Extract the (X, Y) coordinate from the center of the cell holding the provided text.  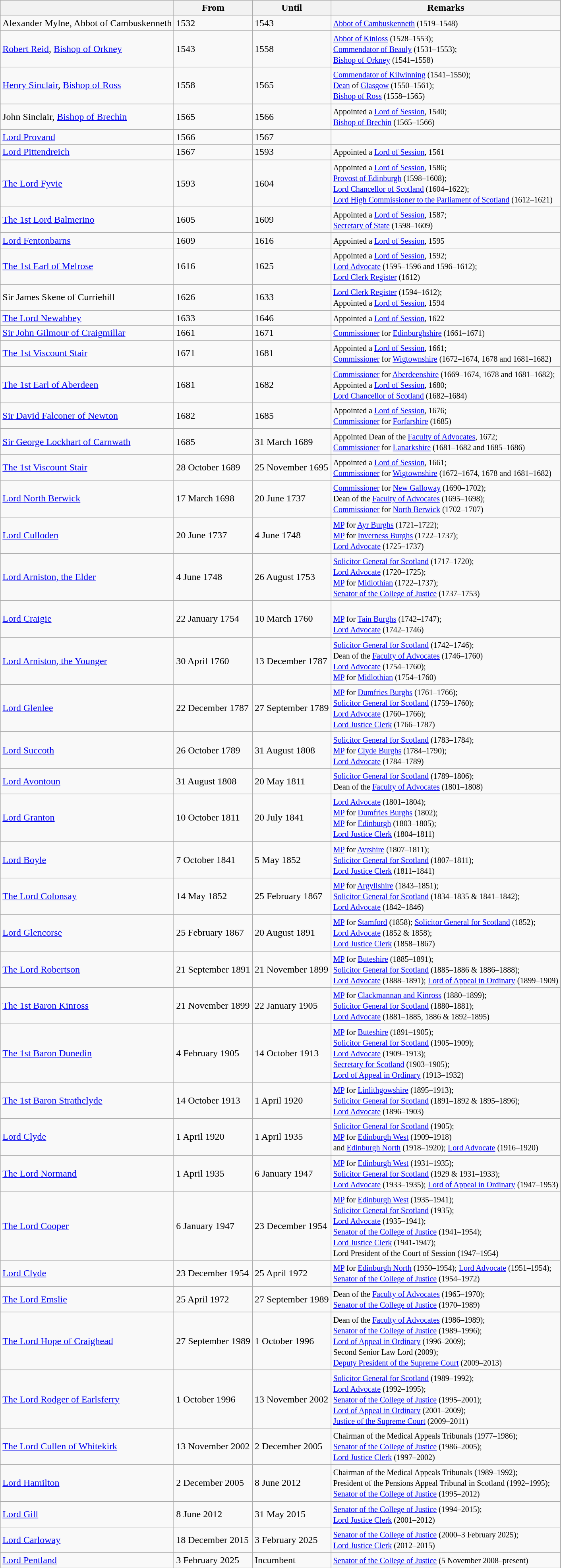
1604 (292, 183)
4 February 1905 (213, 1053)
28 October 1689 (213, 468)
MP for Tain Burghs (1742–1747); Lord Advocate (1742–1746) (446, 619)
MP for Clackmannan and Kinross (1880–1899); Solicitor General for Scotland (1880–1881); Lord Advocate (1881–1885, 1886 & 1892–1895) (446, 1006)
MP for Ayr Burghs (1721–1722); MP for Inverness Burghs (1722–1737); Lord Advocate (1725–1737) (446, 535)
MP for Ayrshire (1807–1811); Solicitor General for Scotland (1807–1811); Lord Justice Clerk (1811–1841) (446, 860)
26 August 1753 (292, 577)
Alexander Mylne, Abbot of Cambuskenneth (87, 23)
MP for Stamford (1858); Solicitor General for Scotland (1852); Lord Advocate (1852 & 1858); Lord Justice Clerk (1858–1867) (446, 933)
Appointed a Lord of Session, 1587; Secretary of State (1598–1609) (446, 220)
Senator of the College of Justice (1994–2015); Lord Justice Clerk (2001–2012) (446, 1514)
Senator of the College of Justice (5 November 2008–present) (446, 1560)
Lord Pittendreich (87, 152)
27 September 1789 (292, 708)
Lord Culloden (87, 535)
25 November 1695 (292, 468)
1532 (213, 23)
The Lord Newabbey (87, 318)
1625 (292, 266)
From (213, 8)
31 March 1689 (292, 441)
26 October 1789 (213, 750)
22 December 1787 (213, 708)
Lord Boyle (87, 860)
Abbot of Cambuskenneth (1519–1548) (446, 23)
Until (292, 8)
7 October 1841 (213, 860)
Abbot of Kinloss (1528–1553); Commendator of Beauly (1531–1553); Bishop of Orkney (1541–1558) (446, 49)
Solicitor General for Scotland (1905); MP for Edinburgh West (1909–1918) and Edinburgh North (1918–1920); Lord Advocate (1916–1920) (446, 1137)
Lord Succoth (87, 750)
Lord Arniston, the Elder (87, 577)
Senator of the College of Justice (2000–3 February 2025); Lord Justice Clerk (2012–2015) (446, 1540)
1661 (213, 333)
5 May 1852 (292, 860)
The 1st Earl of Aberdeen (87, 385)
Solicitor General for Scotland (1742–1746); Dean of the Faculty of Advocates (1746–1760) Lord Advocate (1754–1760); MP for Midlothian (1754–1760) (446, 661)
Commendator of Kilwinning (1541–1550); Dean of Glasgow (1550–1561); Bishop of Ross (1558–1565) (446, 85)
Appointed a Lord of Session, 1622 (446, 318)
MP for Linlithgowshire (1895–1913); Solicitor General for Scotland (1891–1892 & 1895–1896); Lord Advocate (1896–1903) (446, 1100)
Lord Fentonbarns (87, 240)
30 April 1760 (213, 661)
18 December 2015 (213, 1540)
The Lord Hope of Craighead (87, 1341)
The Lord Fyvie (87, 183)
Henry Sinclair, Bishop of Ross (87, 85)
The 1st Baron Kinross (87, 1006)
10 March 1760 (292, 619)
Lord Craigie (87, 619)
22 January 1905 (292, 1006)
Appointed a Lord of Session, 1676; Commissioner for Forfarshire (1685) (446, 416)
The Lord Rodger of Earlsferry (87, 1399)
The Lord Normand (87, 1173)
Solicitor General for Scotland (1783–1784); MP for Clyde Burghs (1784–1790); Lord Advocate (1784–1789) (446, 750)
Lord Carloway (87, 1540)
31 May 2015 (292, 1514)
Appointed a Lord of Session, 1561 (446, 152)
Lord Glencorse (87, 933)
The 1st Baron Strathclyde (87, 1100)
1626 (213, 297)
Lord Hamilton (87, 1483)
MP for Dumfries Burghs (1761–1766); Solicitor General for Scotland (1759–1760); Lord Advocate (1760–1766); Lord Justice Clerk (1766–1787) (446, 708)
The Lord Cooper (87, 1226)
Appointed Dean of the Faculty of Advocates, 1672; Commissioner for Lanarkshire (1681–1682 and 1685–1686) (446, 441)
Commissioner for Edinburghshire (1661–1671) (446, 333)
22 January 1754 (213, 619)
21 September 1891 (213, 969)
Remarks (446, 8)
Robert Reid, Bishop of Orkney (87, 49)
20 July 1841 (292, 818)
Lord Avontoun (87, 781)
Lord Gill (87, 1514)
Lord North Berwick (87, 499)
13 December 1787 (292, 661)
MP for Edinburgh North (1950–1954); Lord Advocate (1951–1954); Senator of the College of Justice (1954–1972) (446, 1273)
1646 (292, 318)
Lord Clerk Register (1594–1612); Appointed a Lord of Session, 1594 (446, 297)
The 1st Earl of Melrose (87, 266)
Solicitor General for Scotland (1717–1720); Lord Advocate (1720–1725); MP for Midlothian (1722–1737); Senator of the College of Justice (1737–1753) (446, 577)
Incumbent (292, 1560)
Lord Arniston, the Younger (87, 661)
Sir George Lockhart of Carnwath (87, 441)
Appointed a Lord of Session, 1595 (446, 240)
The 1st Baron Dunedin (87, 1053)
20 August 1891 (292, 933)
Lord Advocate (1801–1804); MP for Dumfries Burghs (1802); MP for Edinburgh (1803–1805); Lord Justice Clerk (1804–1811) (446, 818)
The Lord Robertson (87, 969)
MP for Argyllshire (1843–1851); Solicitor General for Scotland (1834–1835 & 1841–1842); Lord Advocate (1842–1846) (446, 896)
Solicitor General for Scotland (1789–1806); Dean of the Faculty of Advocates (1801–1808) (446, 781)
The Lord Emslie (87, 1299)
14 May 1852 (213, 896)
17 March 1698 (213, 499)
Chairman of the Medical Appeals Tribunals (1977–1986); Senator of the College of Justice (1986–2005); Lord Justice Clerk (1997–2002) (446, 1446)
Lord Glenlee (87, 708)
10 October 1811 (213, 818)
20 May 1811 (292, 781)
Lord Granton (87, 818)
John Sinclair, Bishop of Brechin (87, 117)
Commissioner for Aberdeenshire (1669–1674, 1678 and 1681–1682); Appointed a Lord of Session, 1680; Lord Chancellor of Scotland (1682–1684) (446, 385)
Sir James Skene of Curriehill (87, 297)
Lord Provand (87, 137)
1605 (213, 220)
Sir David Falconer of Newton (87, 416)
Lord Pentland (87, 1560)
Sir John Gilmour of Craigmillar (87, 333)
The 1st Lord Balmerino (87, 220)
Dean of the Faculty of Advocates (1965–1970); Senator of the College of Justice (1970–1989) (446, 1299)
The Lord Colonsay (87, 896)
The Lord Cullen of Whitekirk (87, 1446)
Appointed a Lord of Session, 1592; Lord Advocate (1595–1596 and 1596–1612); Lord Clerk Register (1612) (446, 266)
Commissioner for New Galloway (1690–1702); Dean of the Faculty of Advocates (1695–1698); Commissioner for North Berwick (1702–1707) (446, 499)
Appointed a Lord of Session, 1540; Bishop of Brechin (1565–1566) (446, 117)
